Locate the cell with the specified text and output its [X, Y] center coordinate. 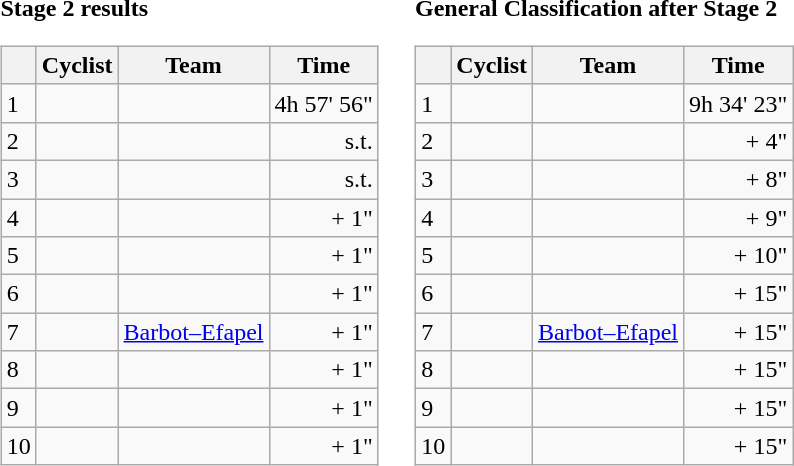
9h 34' 23" [738, 103]
+ 8" [738, 179]
+ 9" [738, 217]
+ 10" [738, 256]
+ 4" [738, 141]
4h 57' 56" [324, 103]
